For the text-containing cell, return its midpoint in (X, Y) coordinate format. 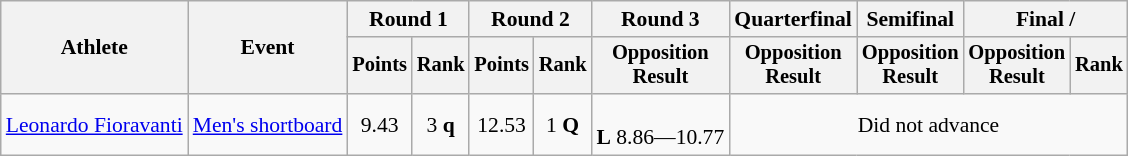
Leonardo Fioravanti (94, 124)
Semifinal (910, 19)
Event (268, 48)
12.53 (501, 124)
3 q (441, 124)
9.43 (379, 124)
Round 2 (530, 19)
Athlete (94, 48)
Quarterfinal (793, 19)
Men's shortboard (268, 124)
Final / (1046, 19)
Round 3 (660, 19)
Round 1 (408, 19)
Did not advance (928, 124)
1 Q (563, 124)
L 8.86—10.77 (660, 124)
